Return the (X, Y) coordinate for the center point of the cell that contains the specified text.  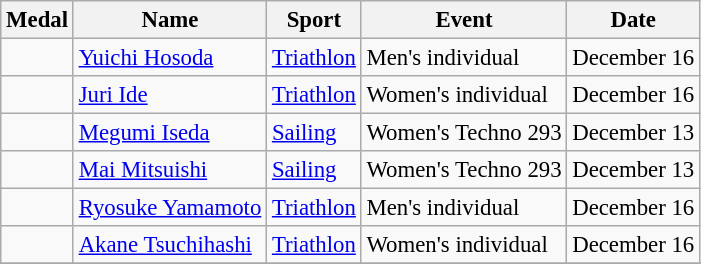
Ryosuke Yamamoto (170, 208)
Akane Tsuchihashi (170, 245)
Juri Ide (170, 95)
Medal (38, 20)
Date (634, 20)
Mai Mitsuishi (170, 170)
Megumi Iseda (170, 133)
Yuichi Hosoda (170, 58)
Sport (314, 20)
Event (464, 20)
Name (170, 20)
